Detect which cell encompasses the target text, then output its [X, Y] center coordinate. 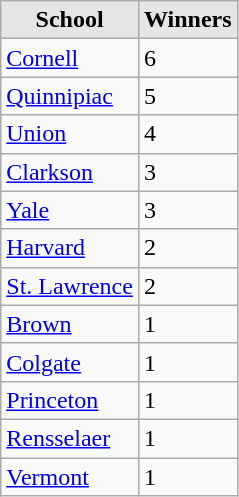
Vermont [70, 477]
Princeton [70, 400]
Winners [188, 20]
Rensselaer [70, 438]
Colgate [70, 362]
Union [70, 134]
4 [188, 134]
Brown [70, 324]
Clarkson [70, 172]
Quinnipiac [70, 96]
St. Lawrence [70, 286]
School [70, 20]
Harvard [70, 248]
Cornell [70, 58]
5 [188, 96]
6 [188, 58]
Yale [70, 210]
